Find where the given text appears and provide that cell's center as [x, y] coordinate. 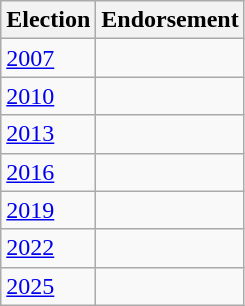
2019 [48, 210]
2022 [48, 248]
2016 [48, 172]
Endorsement [170, 20]
2010 [48, 96]
Election [48, 20]
2025 [48, 286]
2007 [48, 58]
2013 [48, 134]
